Determine the (x, y) coordinate at the center of the cell enclosing the given text.  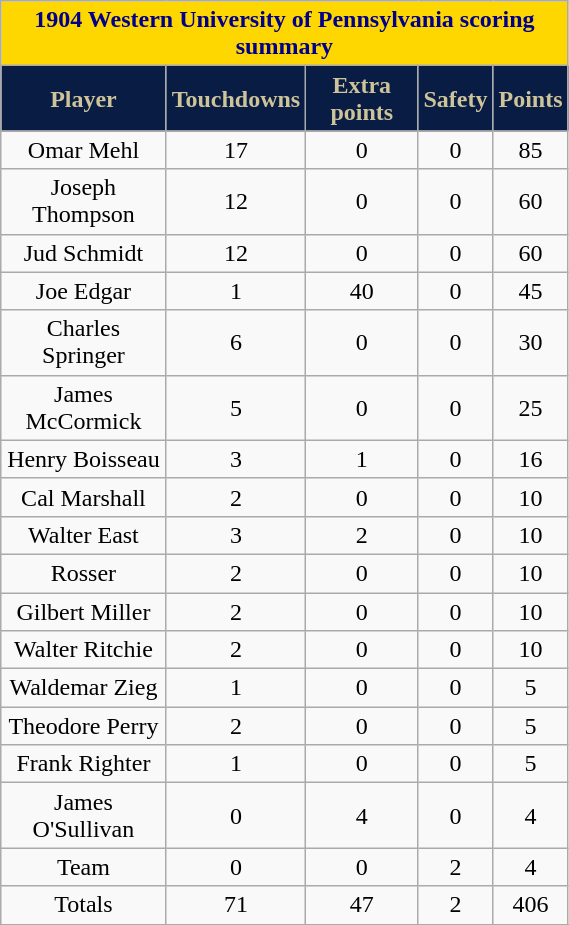
Theodore Perry (84, 726)
Extra points (362, 98)
406 (530, 905)
16 (530, 459)
Points (530, 98)
25 (530, 408)
Safety (456, 98)
Omar Mehl (84, 150)
Cal Marshall (84, 497)
Henry Boisseau (84, 459)
Joe Edgar (84, 291)
Walter Ritchie (84, 650)
17 (236, 150)
30 (530, 342)
Walter East (84, 535)
45 (530, 291)
40 (362, 291)
Waldemar Zieg (84, 688)
47 (362, 905)
Gilbert Miller (84, 611)
Frank Righter (84, 764)
James McCormick (84, 408)
1904 Western University of Pennsylvania scoring summary (284, 34)
Joseph Thompson (84, 202)
James O'Sullivan (84, 816)
6 (236, 342)
Player (84, 98)
Team (84, 867)
Totals (84, 905)
Touchdowns (236, 98)
Charles Springer (84, 342)
Jud Schmidt (84, 253)
Rosser (84, 573)
71 (236, 905)
85 (530, 150)
